Determine the [x, y] coordinate at the center of the cell enclosing the given text.  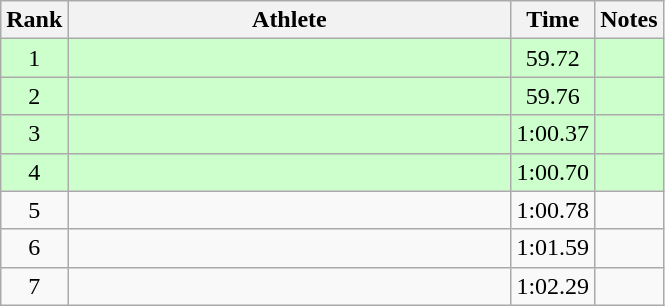
5 [34, 210]
7 [34, 286]
1:00.78 [553, 210]
3 [34, 134]
1 [34, 58]
1:00.37 [553, 134]
Athlete [290, 20]
Rank [34, 20]
2 [34, 96]
6 [34, 248]
59.72 [553, 58]
59.76 [553, 96]
1:00.70 [553, 172]
Notes [629, 20]
1:01.59 [553, 248]
4 [34, 172]
1:02.29 [553, 286]
Time [553, 20]
